Detect which cell encompasses the target text, then output its (X, Y) center coordinate. 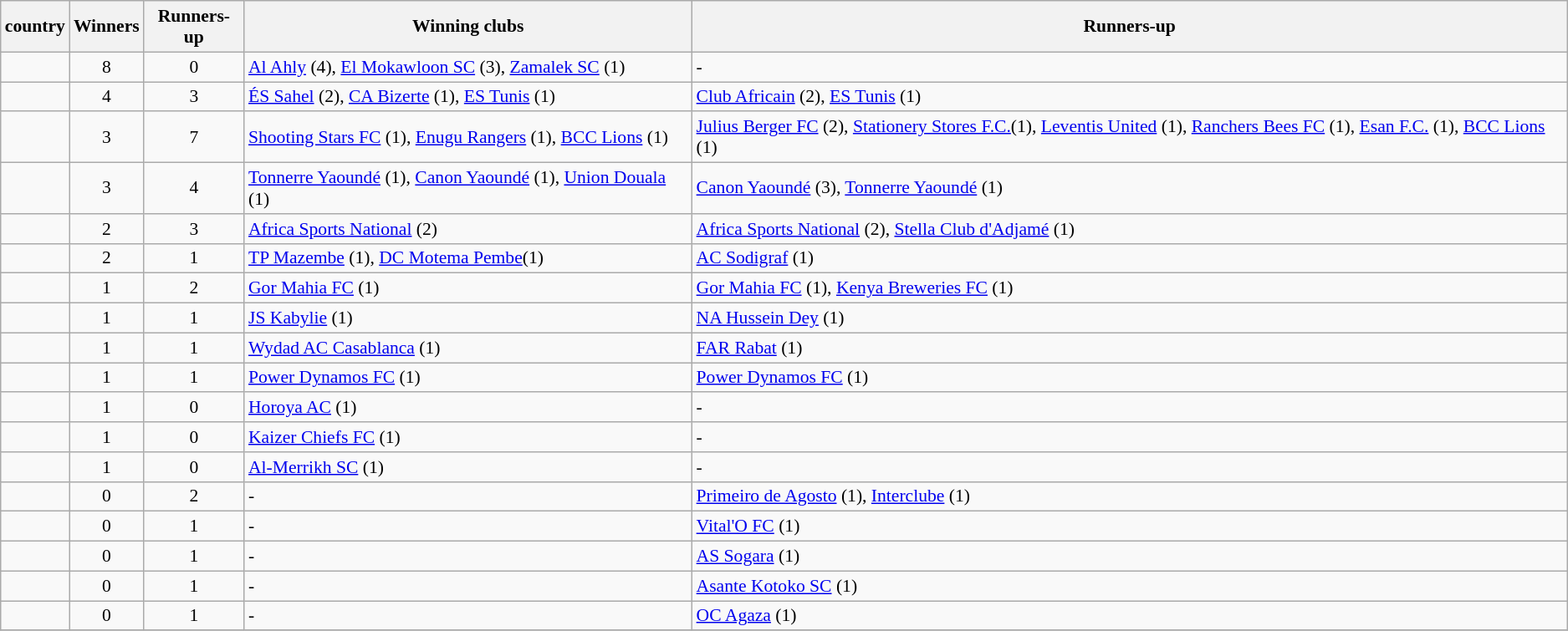
Shooting Stars FC (1), Enugu Rangers (1), BCC Lions (1) (468, 137)
Gor Mahia FC (1) (468, 288)
OC Agaza (1) (1130, 616)
Primeiro de Agosto (1), Interclube (1) (1130, 496)
Asante Kotoko SC (1) (1130, 586)
Al-Merrikh SC (1) (468, 467)
Julius Berger FC (2), Stationery Stores F.C.(1), Leventis United (1), Ranchers Bees FC (1), Esan F.C. (1), BCC Lions (1) (1130, 137)
Wydad AC Casablanca (1) (468, 348)
Africa Sports National (2), Stella Club d'Adjamé (1) (1130, 229)
AC Sodigraf (1) (1130, 258)
Horoya AC (1) (468, 408)
Canon Yaoundé (3), Tonnerre Yaoundé (1) (1130, 189)
ÉS Sahel (2), CA Bizerte (1), ES Tunis (1) (468, 97)
Tonnerre Yaoundé (1), Canon Yaoundé (1), Union Douala (1) (468, 189)
FAR Rabat (1) (1130, 348)
Club Africain (2), ES Tunis (1) (1130, 97)
TP Mazembe (1), DC Motema Pembe(1) (468, 258)
Winning clubs (468, 27)
Vital'O FC (1) (1130, 527)
JS Kabylie (1) (468, 318)
Gor Mahia FC (1), Kenya Breweries FC (1) (1130, 288)
Kaizer Chiefs FC (1) (468, 437)
Winners (107, 27)
8 (107, 67)
Africa Sports National (2) (468, 229)
country (35, 27)
7 (194, 137)
NA Hussein Dey (1) (1130, 318)
AS Sogara (1) (1130, 557)
Al Ahly (4), El Mokawloon SC (3), Zamalek SC (1) (468, 67)
